Pinpoint the cell where the given text exists, returning its [X, Y] midpoint coordinate. 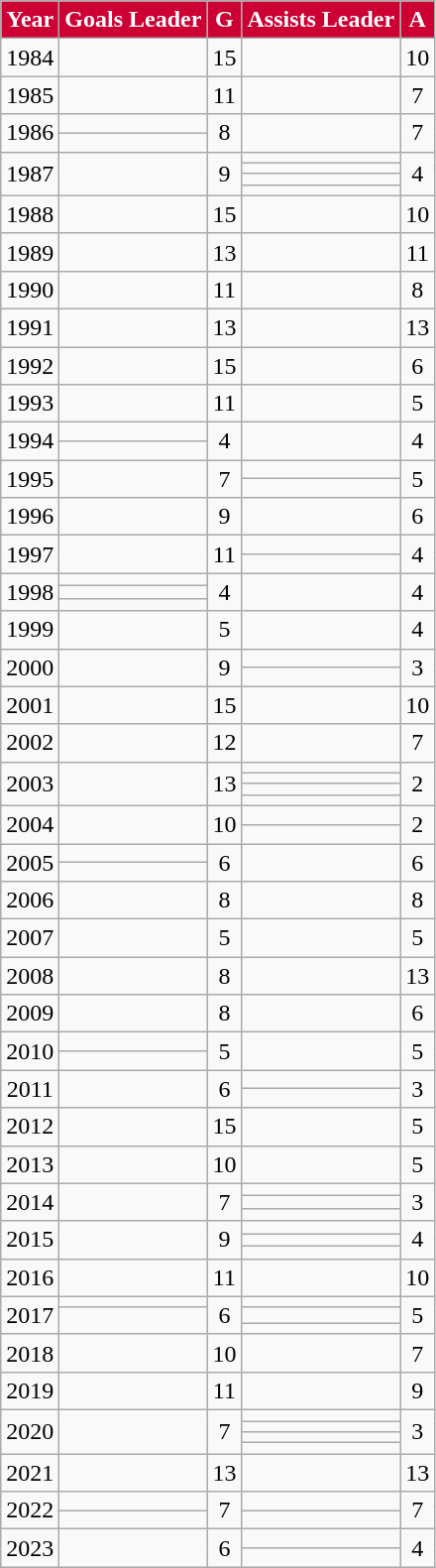
1988 [30, 214]
2016 [30, 1277]
2007 [30, 938]
A [418, 20]
2010 [30, 1051]
1999 [30, 630]
1991 [30, 327]
1995 [30, 479]
2018 [30, 1353]
2001 [30, 705]
1993 [30, 404]
2008 [30, 976]
1994 [30, 441]
2006 [30, 901]
2009 [30, 1014]
2002 [30, 743]
2021 [30, 1473]
Assists Leader [321, 20]
1989 [30, 252]
1984 [30, 58]
1987 [30, 174]
1992 [30, 366]
2003 [30, 784]
2013 [30, 1164]
2023 [30, 1548]
2019 [30, 1390]
2014 [30, 1202]
1997 [30, 554]
Goals Leader [133, 20]
1986 [30, 133]
2011 [30, 1089]
12 [224, 743]
G [224, 20]
1996 [30, 517]
1985 [30, 95]
1998 [30, 592]
2020 [30, 1431]
2012 [30, 1127]
2000 [30, 667]
2005 [30, 862]
2004 [30, 824]
2017 [30, 1315]
Year [30, 20]
2022 [30, 1510]
1990 [30, 290]
2015 [30, 1240]
